Return the [X, Y] coordinate for the center point of the cell that contains the specified text.  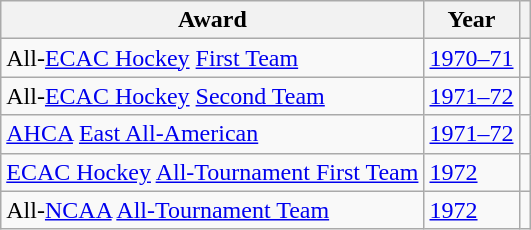
ECAC Hockey All-Tournament First Team [212, 172]
AHCA East All-American [212, 134]
All-ECAC Hockey Second Team [212, 96]
Year [472, 20]
Award [212, 20]
1970–71 [472, 58]
All-ECAC Hockey First Team [212, 58]
All-NCAA All-Tournament Team [212, 210]
